Determine the [x, y] coordinate at the center of the cell enclosing the given text.  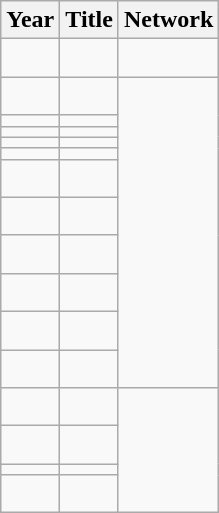
Year [30, 20]
Network [168, 20]
Title [90, 20]
